Search for the cell housing the specified text and yield its (x, y) center coordinate. 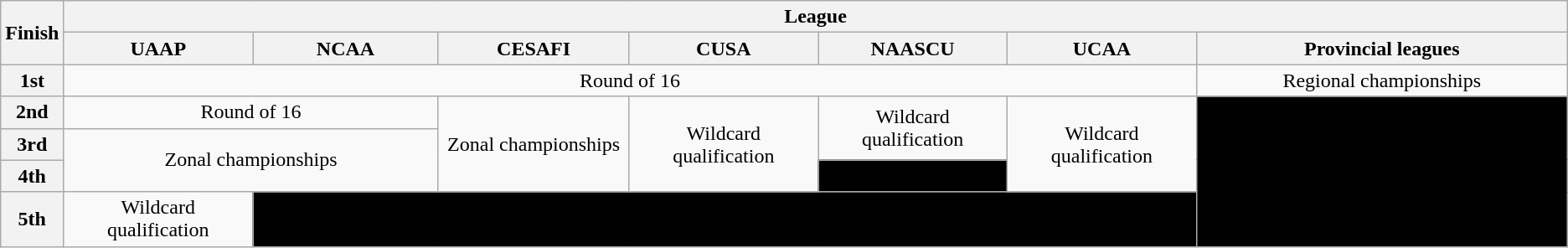
NCAA (346, 49)
CUSA (724, 49)
Wildcardqualification (158, 220)
2nd (32, 112)
4th (32, 176)
League (816, 17)
1st (32, 80)
Finish (32, 33)
Provincial leagues (1382, 49)
5th (32, 220)
NAASCU (913, 49)
CESAFI (534, 49)
3rd (32, 144)
UAAP (158, 49)
UCAA (1101, 49)
Regional championships (1382, 80)
